Detect which cell encompasses the target text, then output its [X, Y] center coordinate. 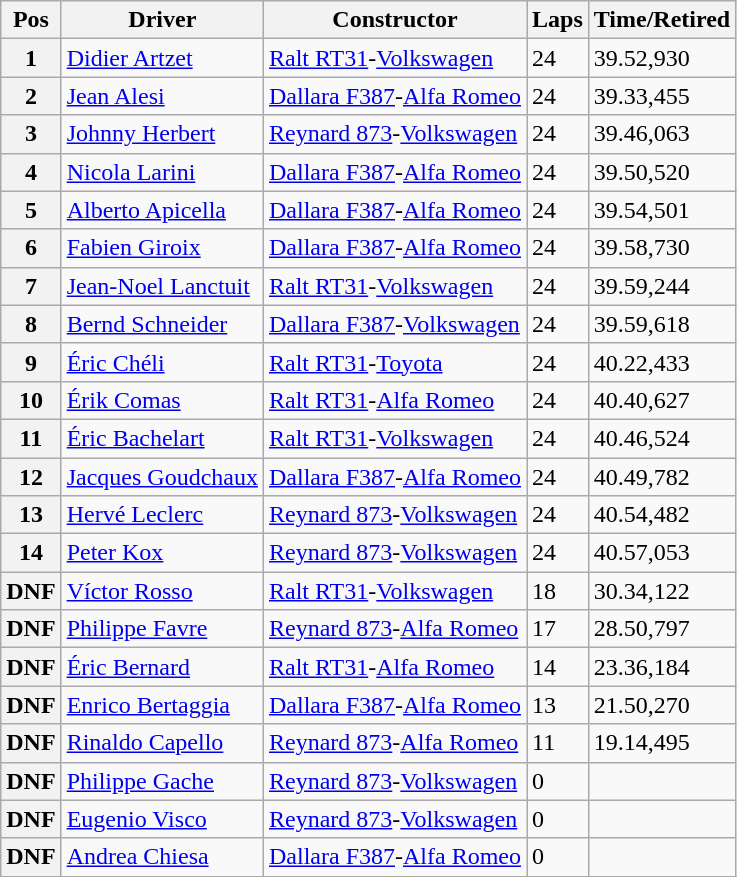
Nicola Larini [162, 172]
39.52,930 [662, 58]
17 [557, 629]
Enrico Bertaggia [162, 705]
23.36,184 [662, 667]
40.57,053 [662, 553]
Johnny Herbert [162, 134]
Érik Comas [162, 400]
39.33,455 [662, 96]
Peter Kox [162, 553]
Éric Chéli [162, 362]
Hervé Leclerc [162, 515]
Pos [31, 20]
Dallara F387-Volkswagen [394, 324]
Time/Retired [662, 20]
Bernd Schneider [162, 324]
Jacques Goudchaux [162, 477]
Alberto Apicella [162, 210]
Rinaldo Capello [162, 743]
1 [31, 58]
Eugenio Visco [162, 819]
39.46,063 [662, 134]
19.14,495 [662, 743]
Víctor Rosso [162, 591]
39.58,730 [662, 248]
Jean-Noel Lanctuit [162, 286]
Ralt RT31-Toyota [394, 362]
40.46,524 [662, 438]
39.50,520 [662, 172]
40.54,482 [662, 515]
Driver [162, 20]
28.50,797 [662, 629]
40.22,433 [662, 362]
7 [31, 286]
12 [31, 477]
8 [31, 324]
Philippe Gache [162, 781]
40.40,627 [662, 400]
Laps [557, 20]
Fabien Giroix [162, 248]
Éric Bernard [162, 667]
Constructor [394, 20]
9 [31, 362]
Éric Bachelart [162, 438]
39.59,618 [662, 324]
Didier Artzet [162, 58]
Jean Alesi [162, 96]
4 [31, 172]
Philippe Favre [162, 629]
39.54,501 [662, 210]
3 [31, 134]
21.50,270 [662, 705]
6 [31, 248]
18 [557, 591]
Andrea Chiesa [162, 857]
30.34,122 [662, 591]
40.49,782 [662, 477]
5 [31, 210]
2 [31, 96]
10 [31, 400]
39.59,244 [662, 286]
